Detect which cell encompasses the target text, then output its (X, Y) center coordinate. 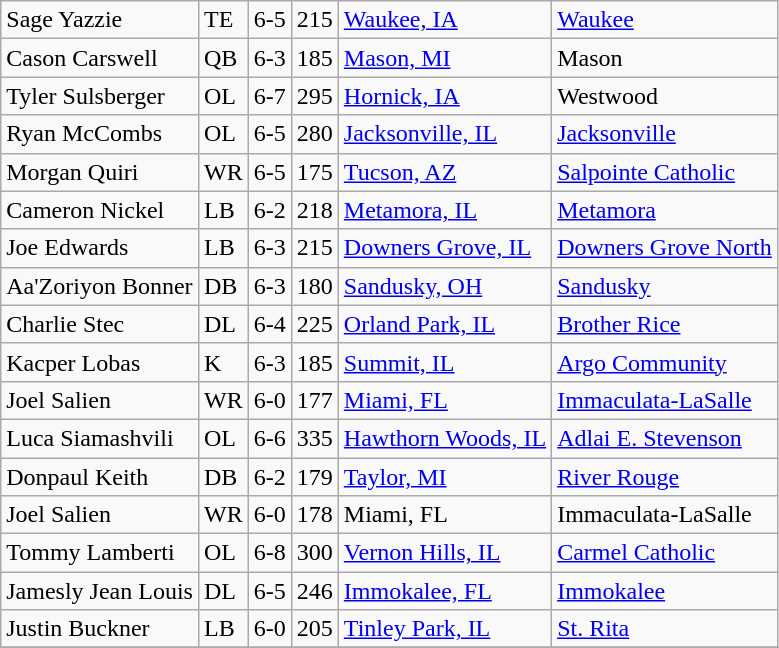
Ryan McCombs (100, 134)
Cameron Nickel (100, 210)
Downers Grove North (665, 248)
Waukee (665, 20)
225 (314, 324)
Tinley Park, IL (444, 629)
Mason, MI (444, 58)
Tyler Sulsberger (100, 96)
178 (314, 515)
Aa'Zoriyon Bonner (100, 286)
Immokalee, FL (444, 591)
Metamora (665, 210)
St. Rita (665, 629)
Orland Park, IL (444, 324)
177 (314, 400)
Donpaul Keith (100, 477)
Jamesly Jean Louis (100, 591)
Jacksonville, IL (444, 134)
175 (314, 172)
Westwood (665, 96)
180 (314, 286)
Joe Edwards (100, 248)
6-7 (270, 96)
335 (314, 438)
Metamora, IL (444, 210)
205 (314, 629)
River Rouge (665, 477)
6-4 (270, 324)
QB (223, 58)
K (223, 362)
Justin Buckner (100, 629)
Adlai E. Stevenson (665, 438)
Kacper Lobas (100, 362)
280 (314, 134)
6-6 (270, 438)
Salpointe Catholic (665, 172)
Mason (665, 58)
Immokalee (665, 591)
Charlie Stec (100, 324)
300 (314, 553)
Hornick, IA (444, 96)
295 (314, 96)
Sandusky, OH (444, 286)
Argo Community (665, 362)
Cason Carswell (100, 58)
218 (314, 210)
TE (223, 20)
Downers Grove, IL (444, 248)
246 (314, 591)
Taylor, MI (444, 477)
Sage Yazzie (100, 20)
Summit, IL (444, 362)
179 (314, 477)
Waukee, IA (444, 20)
Jacksonville (665, 134)
Hawthorn Woods, IL (444, 438)
Carmel Catholic (665, 553)
Sandusky (665, 286)
Tucson, AZ (444, 172)
Vernon Hills, IL (444, 553)
Tommy Lamberti (100, 553)
6-8 (270, 553)
Brother Rice (665, 324)
Morgan Quiri (100, 172)
Luca Siamashvili (100, 438)
